Determine the [X, Y] coordinate at the center of the cell enclosing the given text.  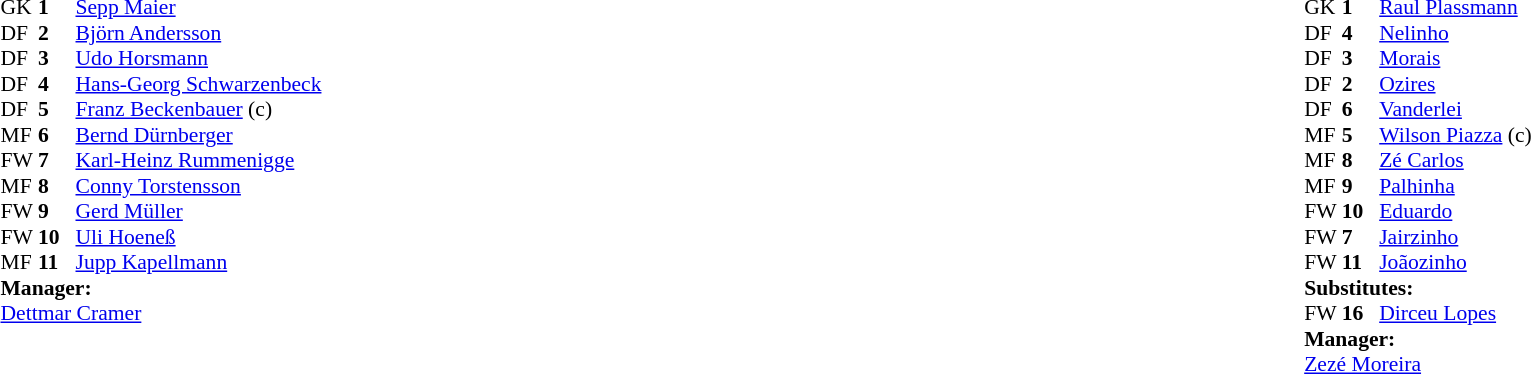
Jupp Kapellmann [199, 263]
Udo Horsmann [199, 59]
Bernd Dürnberger [199, 135]
Franz Beckenbauer (c) [199, 109]
Hans-Georg Schwarzenbeck [199, 84]
Uli Hoeneß [199, 237]
16 [1361, 313]
Björn Andersson [199, 33]
Manager: [160, 288]
Gerd Müller [199, 211]
Dettmar Cramer [160, 313]
Karl-Heinz Rummenigge [199, 161]
Conny Torstensson [199, 186]
